Identify which cell holds the provided text, then report its [x, y] central coordinate. 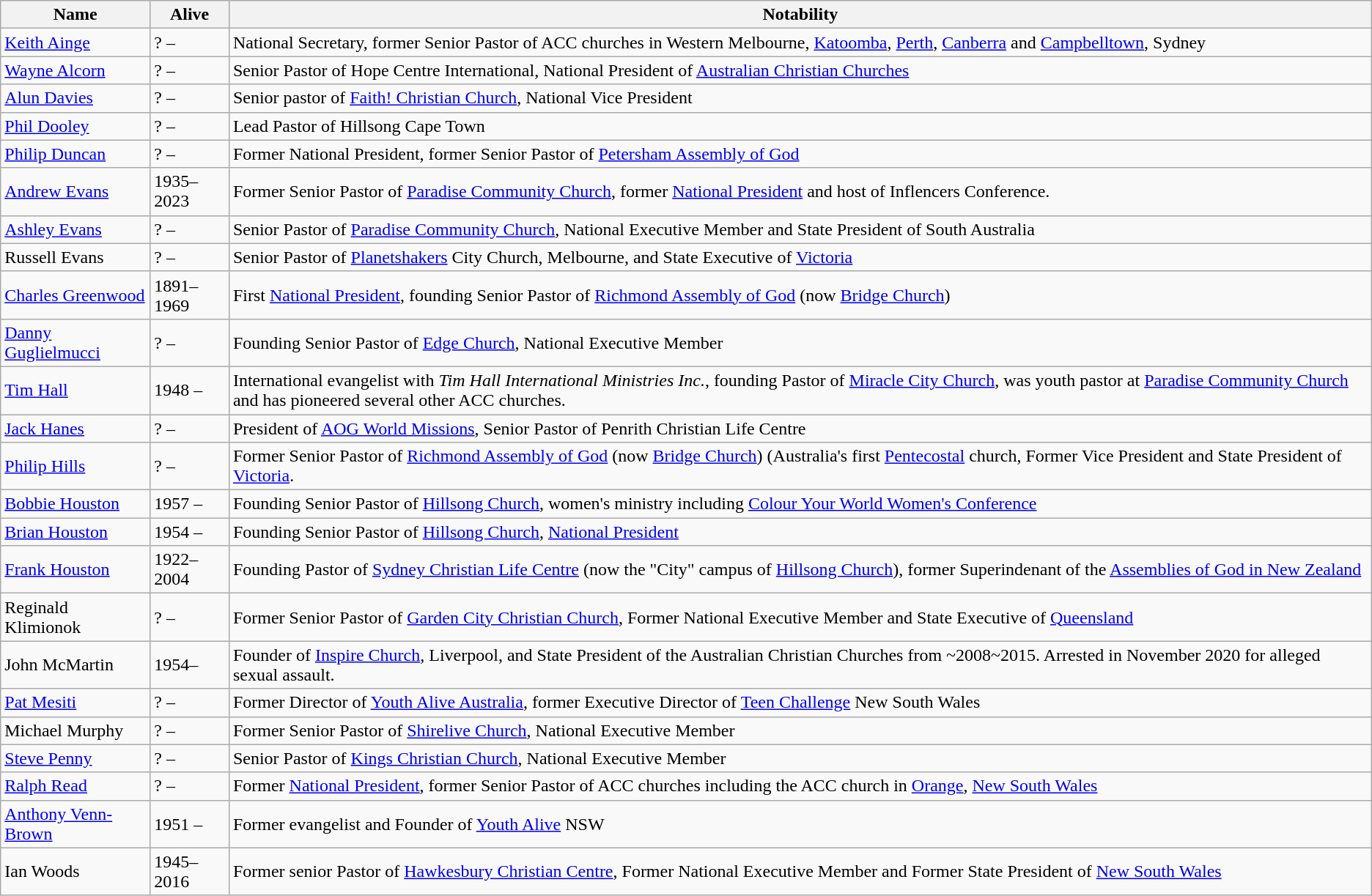
1954 – [190, 532]
1951 – [190, 823]
Bobbie Houston [75, 504]
National Secretary, former Senior Pastor of ACC churches in Western Melbourne, Katoomba, Perth, Canberra and Campbelltown, Sydney [800, 42]
1957 – [190, 504]
Former evangelist and Founder of Youth Alive NSW [800, 823]
Former Senior Pastor of Paradise Community Church, former National President and host of Inflencers Conference. [800, 192]
Keith Ainge [75, 42]
Jack Hanes [75, 429]
1945–2016 [190, 872]
Senior Pastor of Kings Christian Church, National Executive Member [800, 758]
Former Director of Youth Alive Australia, former Executive Director of Teen Challenge New South Wales [800, 703]
Senior Pastor of Paradise Community Church, National Executive Member and State President of South Australia [800, 229]
Senior Pastor of Planetshakers City Church, Melbourne, and State Executive of Victoria [800, 257]
Ralph Read [75, 786]
Former National President, former Senior Pastor of ACC churches including the ACC church in Orange, New South Wales [800, 786]
Danny Guglielmucci [75, 343]
Notability [800, 15]
Philip Hills [75, 466]
Anthony Venn-Brown [75, 823]
Ashley Evans [75, 229]
Senior pastor of Faith! Christian Church, National Vice President [800, 98]
First National President, founding Senior Pastor of Richmond Assembly of God (now Bridge Church) [800, 295]
1954– [190, 665]
Founding Senior Pastor of Edge Church, National Executive Member [800, 343]
Andrew Evans [75, 192]
John McMartin [75, 665]
Founding Senior Pastor of Hillsong Church, National President [800, 532]
Pat Mesiti [75, 703]
Ian Woods [75, 872]
Charles Greenwood [75, 295]
Frank Houston [75, 570]
Senior Pastor of Hope Centre International, National President of Australian Christian Churches [800, 70]
1948 – [190, 390]
Reginald Klimionok [75, 617]
Alive [190, 15]
Former senior Pastor of Hawkesbury Christian Centre, Former National Executive Member and Former State President of New South Wales [800, 872]
Steve Penny [75, 758]
Lead Pastor of Hillsong Cape Town [800, 126]
Phil Dooley [75, 126]
Michael Murphy [75, 730]
Alun Davies [75, 98]
1935–2023 [190, 192]
Former National President, former Senior Pastor of Petersham Assembly of God [800, 154]
Former Senior Pastor of Garden City Christian Church, Former National Executive Member and State Executive of Queensland [800, 617]
Russell Evans [75, 257]
Tim Hall [75, 390]
1922–2004 [190, 570]
Former Senior Pastor of Shirelive Church, National Executive Member [800, 730]
Philip Duncan [75, 154]
Name [75, 15]
President of AOG World Missions, Senior Pastor of Penrith Christian Life Centre [800, 429]
Wayne Alcorn [75, 70]
Brian Houston [75, 532]
Founding Senior Pastor of Hillsong Church, women's ministry including Colour Your World Women's Conference [800, 504]
1891–1969 [190, 295]
